Find where the given text appears and provide that cell's center as [X, Y] coordinate. 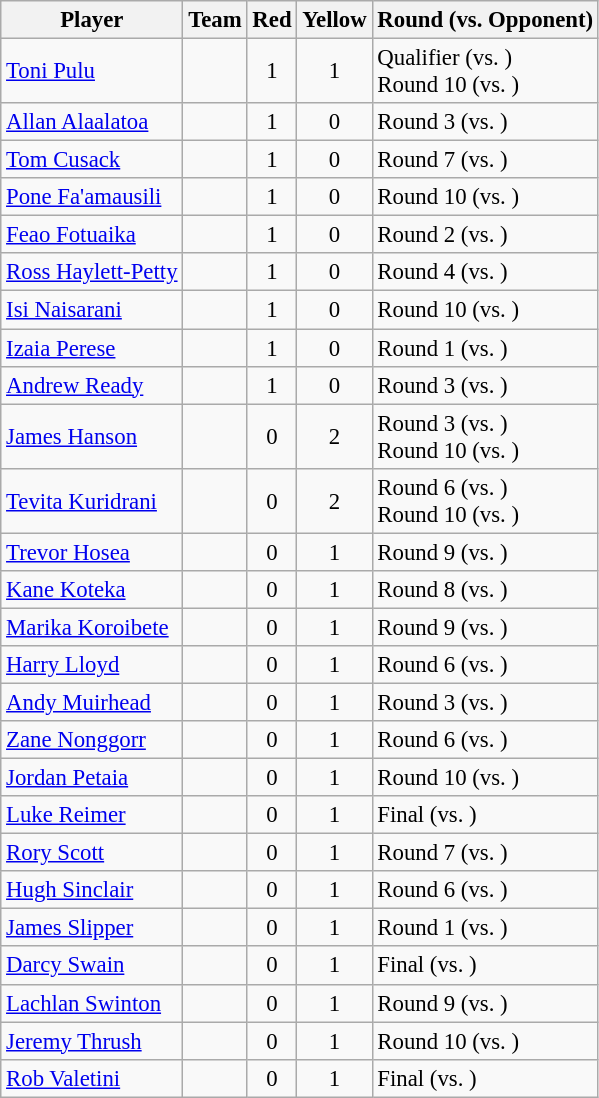
Player [92, 20]
Isi Naisarani [92, 310]
Kane Koteka [92, 590]
Pone Fa'amausili [92, 197]
Rory Scott [92, 853]
Jeremy Thrush [92, 1041]
Harry Lloyd [92, 665]
Round 2 (vs. ) [485, 235]
Rob Valetini [92, 1078]
James Slipper [92, 928]
Red [272, 20]
Yellow [334, 20]
Hugh Sinclair [92, 890]
Trevor Hosea [92, 552]
Andy Muirhead [92, 702]
Feao Fotuaika [92, 235]
Team [215, 20]
Izaia Perese [92, 348]
Darcy Swain [92, 966]
Marika Koroibete [92, 627]
Tom Cusack [92, 160]
Round 8 (vs. ) [485, 590]
Tevita Kuridrani [92, 500]
Lachlan Swinton [92, 1003]
Round 6 (vs. ) Round 10 (vs. ) [485, 500]
Luke Reimer [92, 815]
James Hanson [92, 436]
Toni Pulu [92, 72]
Allan Alaalatoa [92, 122]
Round 3 (vs. ) Round 10 (vs. ) [485, 436]
Round (vs. Opponent) [485, 20]
Ross Haylett-Petty [92, 273]
Andrew Ready [92, 385]
Jordan Petaia [92, 778]
Zane Nonggorr [92, 740]
Qualifier (vs. ) Round 10 (vs. ) [485, 72]
Round 4 (vs. ) [485, 273]
